Return the [X, Y] coordinate for the center point of the cell that contains the specified text.  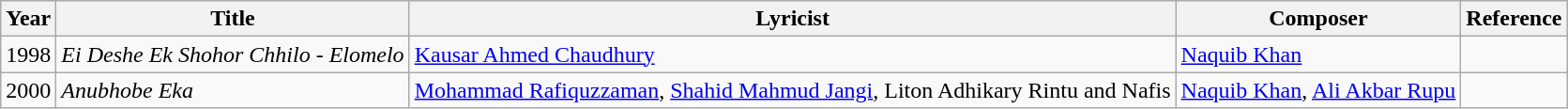
Title [233, 19]
Mohammad Rafiquzzaman, Shahid Mahmud Jangi, Liton Adhikary Rintu and Nafis [792, 90]
Naquib Khan, Ali Akbar Rupu [1318, 90]
Reference [1515, 19]
Anubhobe Eka [233, 90]
Lyricist [792, 19]
Kausar Ahmed Chaudhury [792, 54]
2000 [28, 90]
Ei Deshe Ek Shohor Chhilo - Elomelo [233, 54]
Composer [1318, 19]
Year [28, 19]
1998 [28, 54]
Naquib Khan [1318, 54]
